Return (x, y) of the center of cell containing provided text 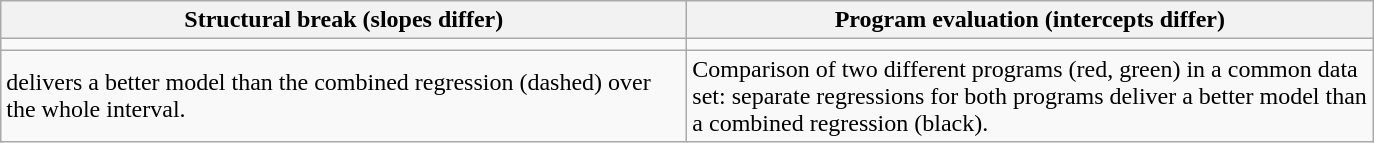
Program evaluation (intercepts differ) (1030, 20)
Structural break (slopes differ) (344, 20)
delivers a better model than the combined regression (dashed) over the whole interval. (344, 96)
